Find where the given text appears and provide that cell's center as [x, y] coordinate. 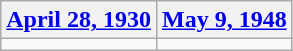
April 28, 1930 [79, 20]
May 9, 1948 [224, 20]
